Provide the (X, Y) coordinate of the cell's center where the given text is located.  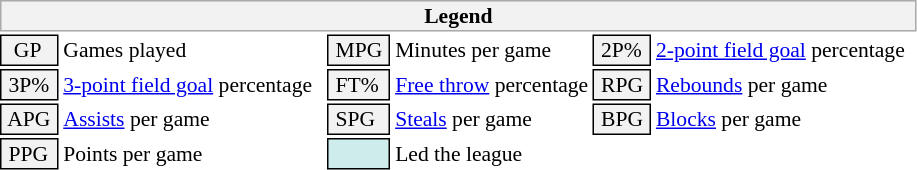
2-point field goal percentage (785, 50)
Blocks per game (785, 120)
Assists per game (193, 120)
BPG (622, 120)
SPG (359, 120)
Rebounds per game (785, 85)
GP (30, 50)
RPG (622, 85)
Steals per game (492, 120)
APG (30, 120)
2P% (622, 50)
Free throw percentage (492, 85)
Minutes per game (492, 50)
PPG (30, 154)
Games played (193, 50)
Points per game (193, 154)
MPG (359, 50)
3-point field goal percentage (193, 85)
Legend (458, 16)
FT% (359, 85)
Led the league (492, 154)
3P% (30, 85)
